Output the (X, Y) coordinate of the center of the cell containing the given text.  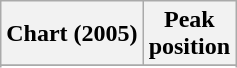
Chart (2005) (72, 34)
Peakposition (189, 34)
